For the text-containing cell, return its midpoint in (x, y) coordinate format. 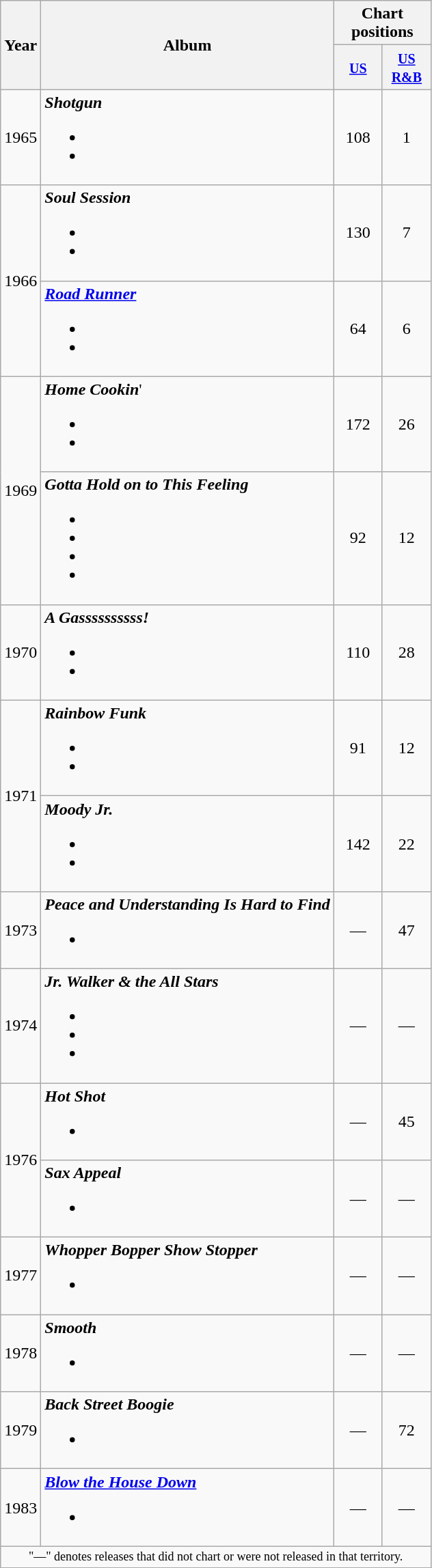
1973 (21, 930)
45 (406, 1121)
Smooth (187, 1354)
Chart positions (382, 23)
92 (358, 538)
Back Street Boogie (187, 1430)
1971 (21, 796)
1983 (21, 1508)
Whopper Bopper Show Stopper (187, 1276)
1979 (21, 1430)
108 (358, 137)
6 (406, 328)
Soul Session (187, 233)
130 (358, 233)
7 (406, 233)
Moody Jr. (187, 843)
Album (187, 45)
1977 (21, 1276)
72 (406, 1430)
Blow the House Down (187, 1508)
1970 (21, 652)
Peace and Understanding Is Hard to Find (187, 930)
Gotta Hold on to This Feeling (187, 538)
1 (406, 137)
"—" denotes releases that did not chart or were not released in that territory. (216, 1557)
1966 (21, 281)
1965 (21, 137)
US R&B (406, 67)
26 (406, 424)
28 (406, 652)
US (358, 67)
142 (358, 843)
47 (406, 930)
Shotgun (187, 137)
Rainbow Funk (187, 748)
Road Runner (187, 328)
Home Cookin' (187, 424)
1974 (21, 1026)
110 (358, 652)
Jr. Walker & the All Stars (187, 1026)
Year (21, 45)
A Gassssssssss! (187, 652)
1976 (21, 1160)
91 (358, 748)
Sax Appeal (187, 1199)
1969 (21, 490)
Hot Shot (187, 1121)
22 (406, 843)
172 (358, 424)
64 (358, 328)
1978 (21, 1354)
